Output the [x, y] coordinate of the center of the cell containing the given text.  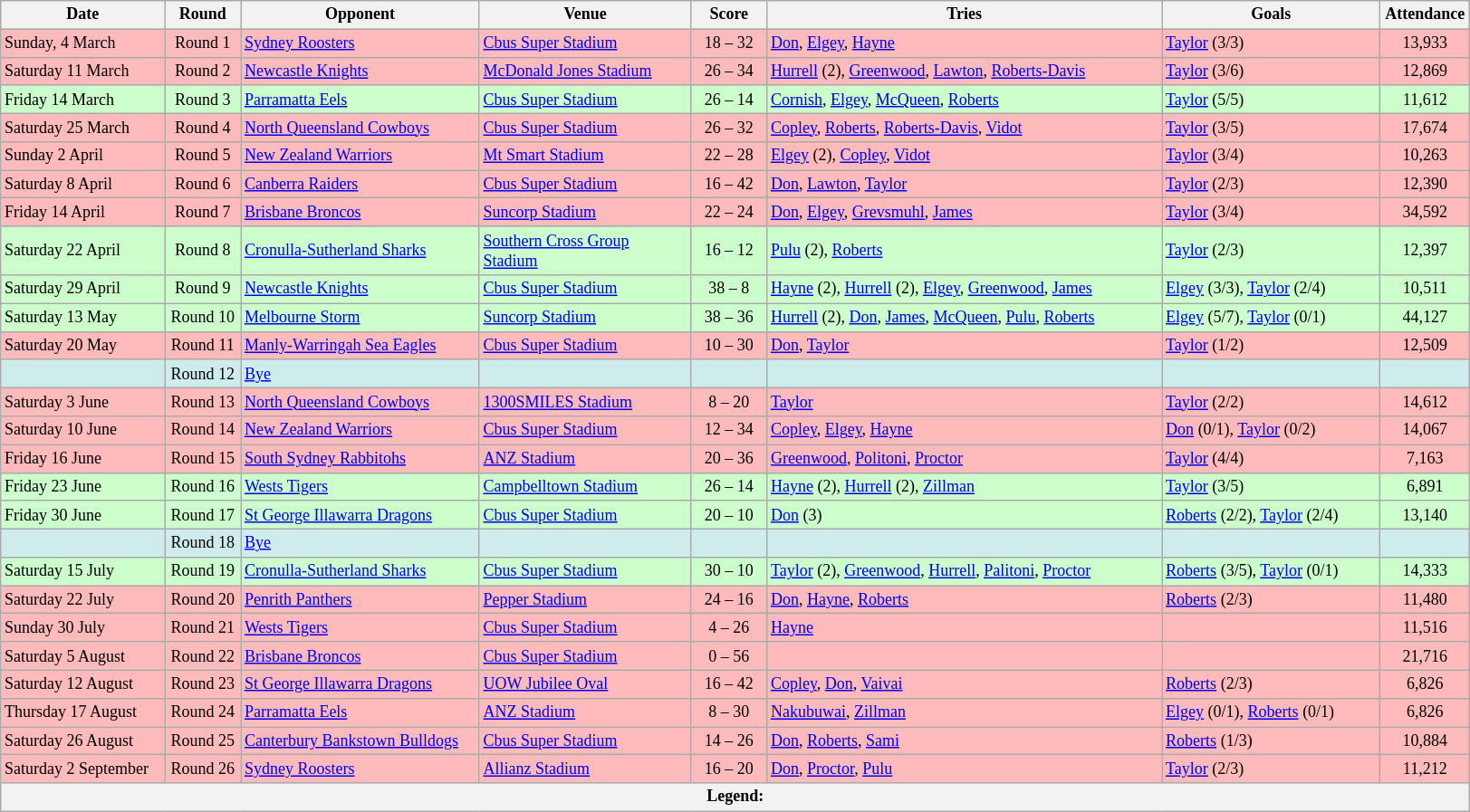
Elgey (5/7), Taylor (0/1) [1272, 317]
8 – 20 [729, 402]
7,163 [1426, 458]
Elgey (0/1), Roberts (0/1) [1272, 712]
Nakubuwai, Zillman [965, 712]
Saturday 8 April [83, 185]
Round 14 [203, 431]
Thursday 17 August [83, 712]
Legend: [735, 797]
26 – 34 [729, 71]
Saturday 2 September [83, 769]
Southern Cross Group Stadium [585, 251]
Score [729, 14]
Saturday 13 May [83, 317]
Round 25 [203, 740]
6,891 [1426, 487]
Saturday 22 July [83, 599]
Round 12 [203, 373]
Round 13 [203, 402]
34,592 [1426, 212]
Saturday 5 August [83, 655]
Roberts (3/5), Taylor (0/1) [1272, 572]
Saturday 12 August [83, 684]
Round 18 [203, 543]
30 – 10 [729, 572]
South Sydney Rabbitohs [360, 458]
10 – 30 [729, 346]
Taylor (2/2) [1272, 402]
Round 21 [203, 628]
Taylor (2), Greenwood, Hurrell, Palitoni, Proctor [965, 572]
Round 8 [203, 251]
Pepper Stadium [585, 599]
38 – 8 [729, 290]
Don, Elgey, Grevsmuhl, James [965, 212]
20 – 10 [729, 514]
Saturday 3 June [83, 402]
Copley, Elgey, Hayne [965, 431]
Hayne [965, 628]
Round 15 [203, 458]
12,390 [1426, 185]
Friday 14 March [83, 100]
Goals [1272, 14]
11,612 [1426, 100]
Don, Hayne, Roberts [965, 599]
Round 11 [203, 346]
Don, Lawton, Taylor [965, 185]
Taylor [965, 402]
Venue [585, 14]
0 – 56 [729, 655]
Penrith Panthers [360, 599]
14 – 26 [729, 740]
Round 9 [203, 290]
26 – 32 [729, 127]
Friday 30 June [83, 514]
18 – 32 [729, 43]
24 – 16 [729, 599]
Taylor (3/3) [1272, 43]
Hayne (2), Hurrell (2), Zillman [965, 487]
Round 20 [203, 599]
Round 26 [203, 769]
1300SMILES Stadium [585, 402]
Canberra Raiders [360, 185]
Taylor (4/4) [1272, 458]
Friday 23 June [83, 487]
Don (0/1), Taylor (0/2) [1272, 431]
10,511 [1426, 290]
Round 23 [203, 684]
Canterbury Bankstown Bulldogs [360, 740]
Saturday 10 June [83, 431]
Manly-Warringah Sea Eagles [360, 346]
Round 22 [203, 655]
Friday 16 June [83, 458]
Elgey (3/3), Taylor (2/4) [1272, 290]
Allianz Stadium [585, 769]
Don, Proctor, Pulu [965, 769]
Round 2 [203, 71]
Taylor (1/2) [1272, 346]
Round 7 [203, 212]
Round 4 [203, 127]
Taylor (3/6) [1272, 71]
Saturday 11 March [83, 71]
Round 3 [203, 100]
Copley, Don, Vaivai [965, 684]
Round 10 [203, 317]
Roberts (1/3) [1272, 740]
17,674 [1426, 127]
14,612 [1426, 402]
Roberts (2/2), Taylor (2/4) [1272, 514]
Copley, Roberts, Roberts-Davis, Vidot [965, 127]
Hurrell (2), Greenwood, Lawton, Roberts-Davis [965, 71]
12 – 34 [729, 431]
Sunday 30 July [83, 628]
Elgey (2), Copley, Vidot [965, 156]
20 – 36 [729, 458]
12,397 [1426, 251]
Date [83, 14]
Cornish, Elgey, McQueen, Roberts [965, 100]
22 – 24 [729, 212]
Round 16 [203, 487]
13,933 [1426, 43]
10,263 [1426, 156]
Pulu (2), Roberts [965, 251]
Friday 14 April [83, 212]
Round [203, 14]
Round 5 [203, 156]
14,333 [1426, 572]
Taylor (5/5) [1272, 100]
Opponent [360, 14]
12,869 [1426, 71]
12,509 [1426, 346]
10,884 [1426, 740]
Don, Taylor [965, 346]
Sunday, 4 March [83, 43]
44,127 [1426, 317]
Saturday 20 May [83, 346]
Saturday 25 March [83, 127]
Greenwood, Politoni, Proctor [965, 458]
Round 1 [203, 43]
Hurrell (2), Don, James, McQueen, Pulu, Roberts [965, 317]
4 – 26 [729, 628]
Campbelltown Stadium [585, 487]
11,480 [1426, 599]
Saturday 26 August [83, 740]
Melbourne Storm [360, 317]
13,140 [1426, 514]
Round 17 [203, 514]
Attendance [1426, 14]
Sunday 2 April [83, 156]
Saturday 29 April [83, 290]
Don (3) [965, 514]
Round 19 [203, 572]
Mt Smart Stadium [585, 156]
Round 24 [203, 712]
11,516 [1426, 628]
Round 6 [203, 185]
22 – 28 [729, 156]
8 – 30 [729, 712]
UOW Jubilee Oval [585, 684]
Hayne (2), Hurrell (2), Elgey, Greenwood, James [965, 290]
Don, Roberts, Sami [965, 740]
Saturday 22 April [83, 251]
16 – 12 [729, 251]
16 – 20 [729, 769]
Tries [965, 14]
14,067 [1426, 431]
11,212 [1426, 769]
38 – 36 [729, 317]
Saturday 15 July [83, 572]
Don, Elgey, Hayne [965, 43]
McDonald Jones Stadium [585, 71]
21,716 [1426, 655]
